From the cell containing the given text, extract its center point as (X, Y) coordinate. 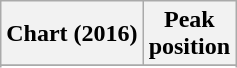
Peak position (189, 34)
Chart (2016) (72, 34)
